Extract the [X, Y] coordinate from the center of the cell holding the provided text.  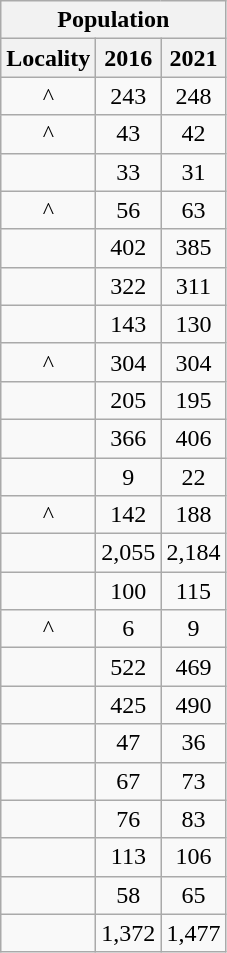
322 [128, 286]
1,477 [194, 933]
130 [194, 324]
42 [194, 134]
76 [128, 819]
106 [194, 857]
188 [194, 515]
2021 [194, 58]
58 [128, 895]
385 [194, 248]
36 [194, 743]
100 [128, 591]
6 [128, 629]
1,372 [128, 933]
56 [128, 210]
406 [194, 438]
2,055 [128, 553]
Locality [48, 58]
31 [194, 172]
490 [194, 705]
22 [194, 477]
65 [194, 895]
522 [128, 667]
243 [128, 96]
425 [128, 705]
Population [114, 20]
63 [194, 210]
143 [128, 324]
205 [128, 400]
115 [194, 591]
311 [194, 286]
142 [128, 515]
73 [194, 781]
83 [194, 819]
43 [128, 134]
33 [128, 172]
2,184 [194, 553]
67 [128, 781]
366 [128, 438]
195 [194, 400]
402 [128, 248]
47 [128, 743]
113 [128, 857]
469 [194, 667]
2016 [128, 58]
248 [194, 96]
